Return the [x, y] coordinate for the center point of the cell that contains the specified text.  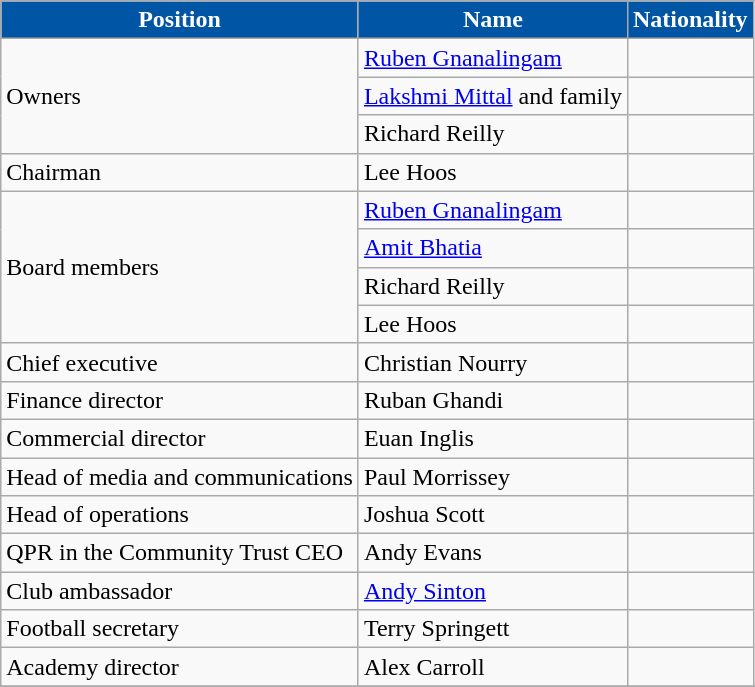
Amit Bhatia [492, 248]
Christian Nourry [492, 362]
Club ambassador [180, 591]
Position [180, 20]
Euan Inglis [492, 438]
Board members [180, 267]
Commercial director [180, 438]
Name [492, 20]
Lakshmi Mittal and family [492, 96]
Nationality [690, 20]
Terry Springett [492, 629]
Head of media and communications [180, 477]
Alex Carroll [492, 667]
Finance director [180, 400]
Academy director [180, 667]
Andy Evans [492, 553]
Chief executive [180, 362]
QPR in the Community Trust CEO [180, 553]
Paul Morrissey [492, 477]
Andy Sinton [492, 591]
Joshua Scott [492, 515]
Football secretary [180, 629]
Head of operations [180, 515]
Owners [180, 96]
Ruban Ghandi [492, 400]
Chairman [180, 172]
